From the cell containing the given text, extract its center point as (X, Y) coordinate. 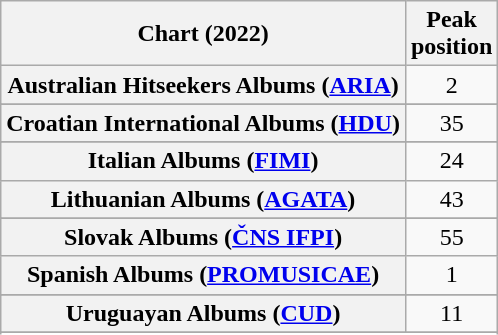
1 (451, 275)
43 (451, 199)
Australian Hitseekers Albums (ARIA) (204, 85)
2 (451, 85)
Uruguayan Albums (CUD) (204, 313)
55 (451, 237)
Peakposition (451, 34)
Croatian International Albums (HDU) (204, 123)
24 (451, 161)
Lithuanian Albums (AGATA) (204, 199)
11 (451, 313)
35 (451, 123)
Italian Albums (FIMI) (204, 161)
Slovak Albums (ČNS IFPI) (204, 237)
Chart (2022) (204, 34)
Spanish Albums (PROMUSICAE) (204, 275)
